Return the [X, Y] coordinate for the center point of the cell that contains the specified text.  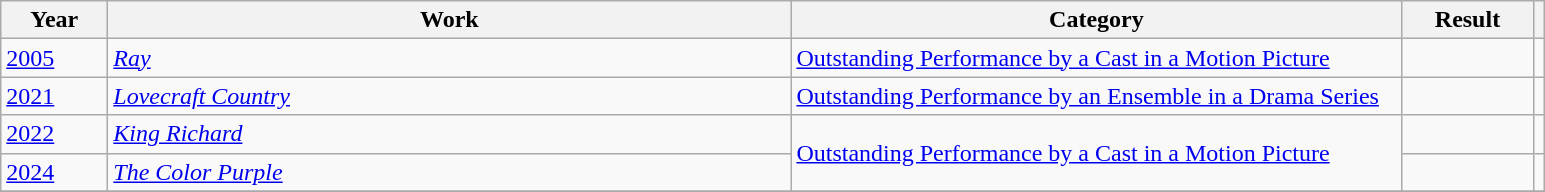
Lovecraft Country [450, 96]
Category [1096, 20]
Ray [450, 58]
King Richard [450, 134]
Work [450, 20]
2005 [54, 58]
Outstanding Performance by an Ensemble in a Drama Series [1096, 96]
Year [54, 20]
The Color Purple [450, 172]
2022 [54, 134]
Result [1468, 20]
2021 [54, 96]
2024 [54, 172]
